Determine the (X, Y) coordinate at the center of the cell enclosing the given text.  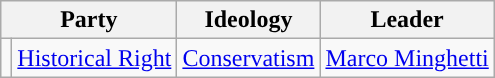
Party (89, 20)
Marco Minghetti (407, 58)
Ideology (248, 20)
Leader (407, 20)
Conservatism (248, 58)
Historical Right (94, 58)
